Capture the cell that displays the provided text and extract its (x, y) central coordinate. 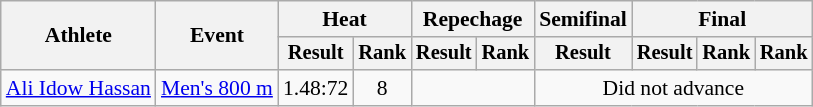
Final (722, 19)
Event (217, 36)
1.48:72 (316, 88)
Athlete (78, 36)
Ali Idow Hassan (78, 88)
Did not advance (673, 88)
Men's 800 m (217, 88)
Semifinal (583, 19)
Repechage (472, 19)
Heat (344, 19)
8 (382, 88)
